Return the [X, Y] coordinate for the center point of the cell that contains the specified text.  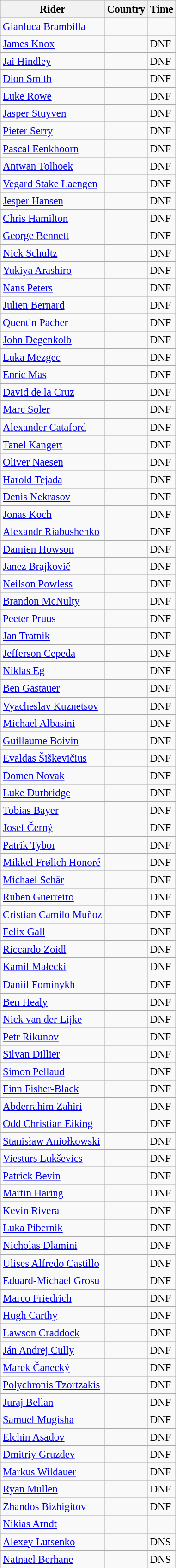
Brandon McNulty [53, 601]
David de la Cruz [53, 392]
Time [162, 9]
Zhandos Bizhigitov [53, 1507]
Nikias Arndt [53, 1524]
George Bennett [53, 236]
Kevin Rivera [53, 1211]
Kamil Małecki [53, 967]
Dion Smith [53, 79]
Silvan Dillier [53, 1054]
Alexey Lutsenko [53, 1542]
Patrik Tybor [53, 845]
Nans Peters [53, 288]
Tanel Kangert [53, 445]
Ryan Mullen [53, 1489]
Alexander Cataford [53, 427]
Luka Mezgec [53, 358]
Quentin Pacher [53, 323]
Abderrahim Zahiri [53, 1106]
Samuel Mugisha [53, 1420]
Lawson Craddock [53, 1333]
Yukiya Arashiro [53, 271]
Mikkel Frølich Honoré [53, 863]
Finn Fisher-Black [53, 1089]
James Knox [53, 44]
Tobias Bayer [53, 810]
Nick Schultz [53, 253]
Pieter Serry [53, 131]
Jefferson Cepeda [53, 654]
Petr Rikunov [53, 1037]
Luke Durbridge [53, 793]
Riccardo Zoidl [53, 950]
Vegard Stake Laengen [53, 183]
Alexandr Riabushenko [53, 532]
Eduard-Michael Grosu [53, 1280]
Antwan Tolhoek [53, 166]
Jai Hindley [53, 62]
Felix Gall [53, 932]
Odd Christian Eiking [53, 1124]
Juraj Bellan [53, 1402]
Simon Pellaud [53, 1071]
Nicholas Dlamini [53, 1246]
Viesturs Lukševics [53, 1159]
Patrick Bevin [53, 1176]
Ulises Alfredo Castillo [53, 1263]
Nick van der Lijke [53, 1019]
Oliver Naesen [53, 462]
Evaldas Šiškevičius [53, 758]
Neilson Powless [53, 584]
Janez Brajkovič [53, 567]
Luke Rowe [53, 96]
Domen Novak [53, 775]
Marek Čanecký [53, 1367]
Vyacheslav Kuznetsov [53, 706]
Hugh Carthy [53, 1315]
Michael Schär [53, 880]
Gianluca Brambilla [53, 27]
Jasper Stuyven [53, 113]
Chris Hamilton [53, 218]
Julien Bernard [53, 305]
Dmitriy Gruzdev [53, 1455]
Stanisław Aniołkowski [53, 1141]
Country [126, 9]
Damien Howson [53, 549]
Ben Gastauer [53, 688]
Jesper Hansen [53, 201]
John Degenkolb [53, 340]
Michael Albasini [53, 723]
Marc Soler [53, 410]
Pascal Eenkhoorn [53, 149]
Denis Nekrasov [53, 497]
Elchin Asadov [53, 1437]
Jonas Koch [53, 514]
Rider [53, 9]
Markus Wildauer [53, 1472]
Jan Tratnik [53, 636]
Ruben Guerreiro [53, 897]
Peeter Pruus [53, 619]
Josef Černý [53, 828]
Guillaume Boivin [53, 741]
Marco Friedrich [53, 1298]
Luka Pibernik [53, 1228]
Harold Tejada [53, 479]
Polychronis Tzortzakis [53, 1385]
Niklas Eg [53, 671]
Natnael Berhane [53, 1559]
Martin Haring [53, 1193]
Enric Mas [53, 375]
Cristian Camilo Muñoz [53, 915]
Daniil Fominykh [53, 984]
Ben Healy [53, 1002]
Ján Andrej Cully [53, 1350]
